Detect which cell encompasses the target text, then output its [x, y] center coordinate. 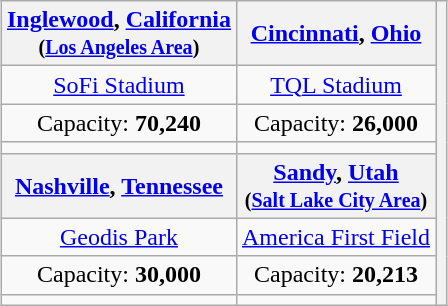
Geodis Park [118, 237]
Capacity: 30,000 [118, 275]
Inglewood, California(Los Angeles Area) [118, 34]
SoFi Stadium [118, 85]
America First Field [336, 237]
Capacity: 26,000 [336, 123]
Capacity: 20,213 [336, 275]
Nashville, Tennessee [118, 186]
Sandy, Utah(Salt Lake City Area) [336, 186]
Cincinnati, Ohio [336, 34]
TQL Stadium [336, 85]
Capacity: 70,240 [118, 123]
